Search for the cell housing the specified text and yield its [x, y] center coordinate. 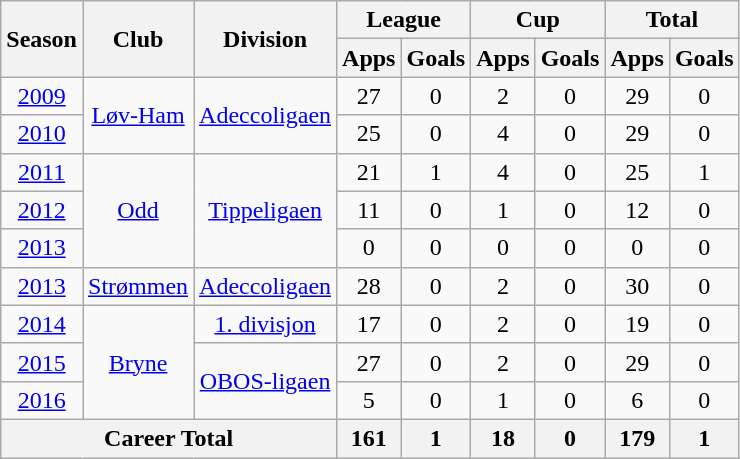
Strømmen [138, 286]
Career Total [169, 438]
2016 [42, 400]
1. divisjon [266, 324]
28 [369, 286]
Season [42, 39]
2014 [42, 324]
OBOS-ligaen [266, 381]
Tippeligaen [266, 210]
179 [637, 438]
11 [369, 210]
21 [369, 172]
Odd [138, 210]
Løv-Ham [138, 115]
2012 [42, 210]
19 [637, 324]
2009 [42, 96]
2015 [42, 362]
18 [503, 438]
17 [369, 324]
Cup [538, 20]
Bryne [138, 362]
Total [672, 20]
Club [138, 39]
161 [369, 438]
2010 [42, 134]
Division [266, 39]
12 [637, 210]
2011 [42, 172]
6 [637, 400]
League [404, 20]
5 [369, 400]
30 [637, 286]
